Identify which cell holds the provided text, then report its (X, Y) central coordinate. 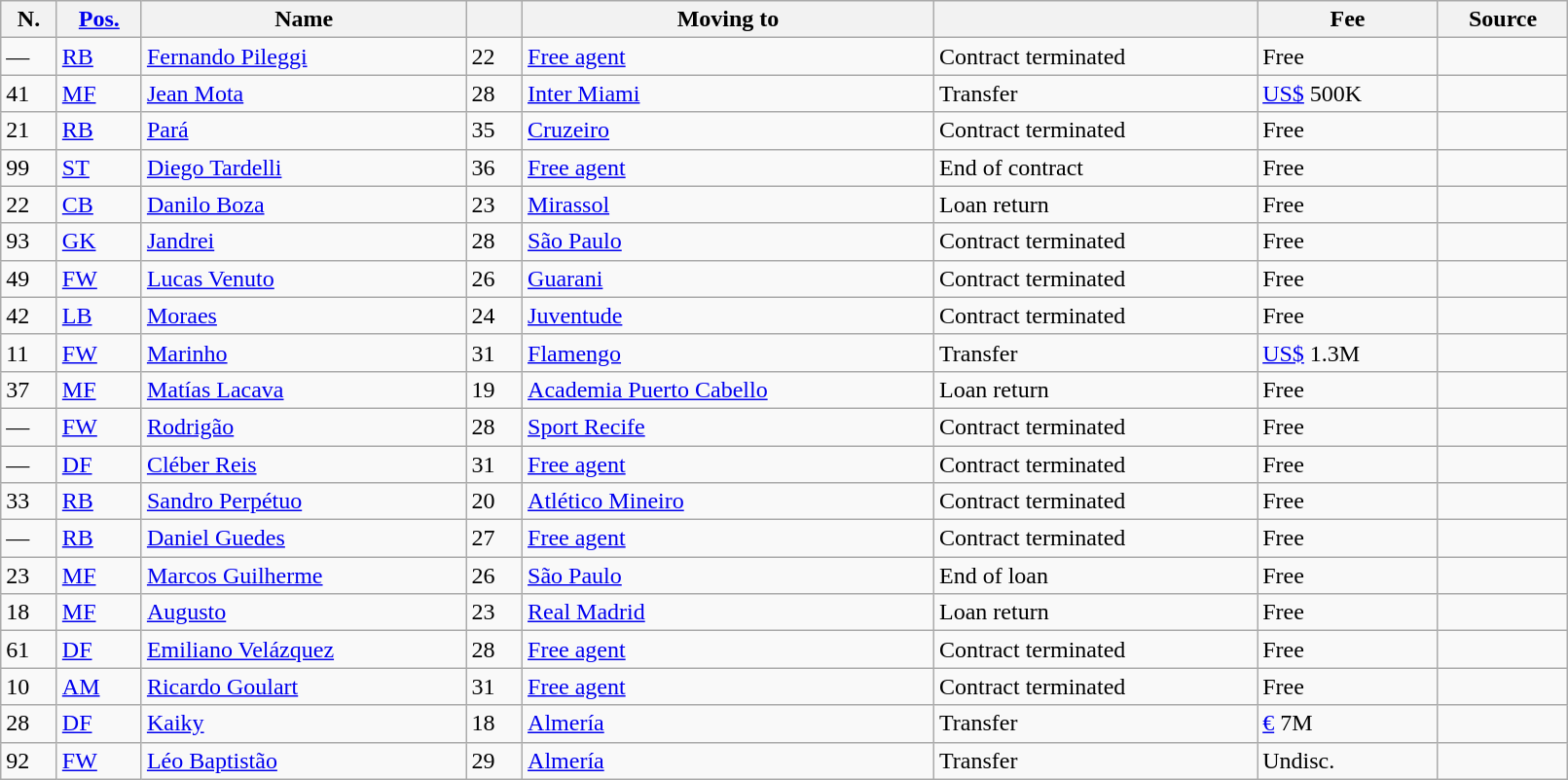
92 (29, 761)
33 (29, 501)
Academia Puerto Cabello (728, 390)
US$ 500K (1348, 93)
99 (29, 167)
Flamengo (728, 353)
36 (494, 167)
Inter Miami (728, 93)
Pos. (99, 19)
Augusto (304, 613)
Cruzeiro (728, 130)
42 (29, 316)
Cléber Reis (304, 464)
Fernando Pileggi (304, 56)
29 (494, 761)
N. (29, 19)
€ 7M (1348, 724)
Kaiky (304, 724)
Fee (1348, 19)
AM (99, 687)
Sandro Perpétuo (304, 501)
37 (29, 390)
End of contract (1095, 167)
Source (1503, 19)
CB (99, 204)
61 (29, 650)
Jandrei (304, 241)
21 (29, 130)
20 (494, 501)
Ricardo Goulart (304, 687)
Emiliano Velázquez (304, 650)
Marcos Guilherme (304, 576)
LB (99, 316)
Pará (304, 130)
11 (29, 353)
93 (29, 241)
10 (29, 687)
Moraes (304, 316)
Rodrigão (304, 427)
Marinho (304, 353)
Danilo Boza (304, 204)
Sport Recife (728, 427)
Moving to (728, 19)
Name (304, 19)
GK (99, 241)
27 (494, 539)
Matías Lacava (304, 390)
Undisc. (1348, 761)
Real Madrid (728, 613)
49 (29, 279)
Guarani (728, 279)
Lucas Venuto (304, 279)
Jean Mota (304, 93)
24 (494, 316)
Mirassol (728, 204)
Juventude (728, 316)
19 (494, 390)
Léo Baptistão (304, 761)
End of loan (1095, 576)
ST (99, 167)
35 (494, 130)
Diego Tardelli (304, 167)
Atlético Mineiro (728, 501)
41 (29, 93)
US$ 1.3M (1348, 353)
Daniel Guedes (304, 539)
